Provide the [x, y] coordinate of the cell's center where the given text is located.  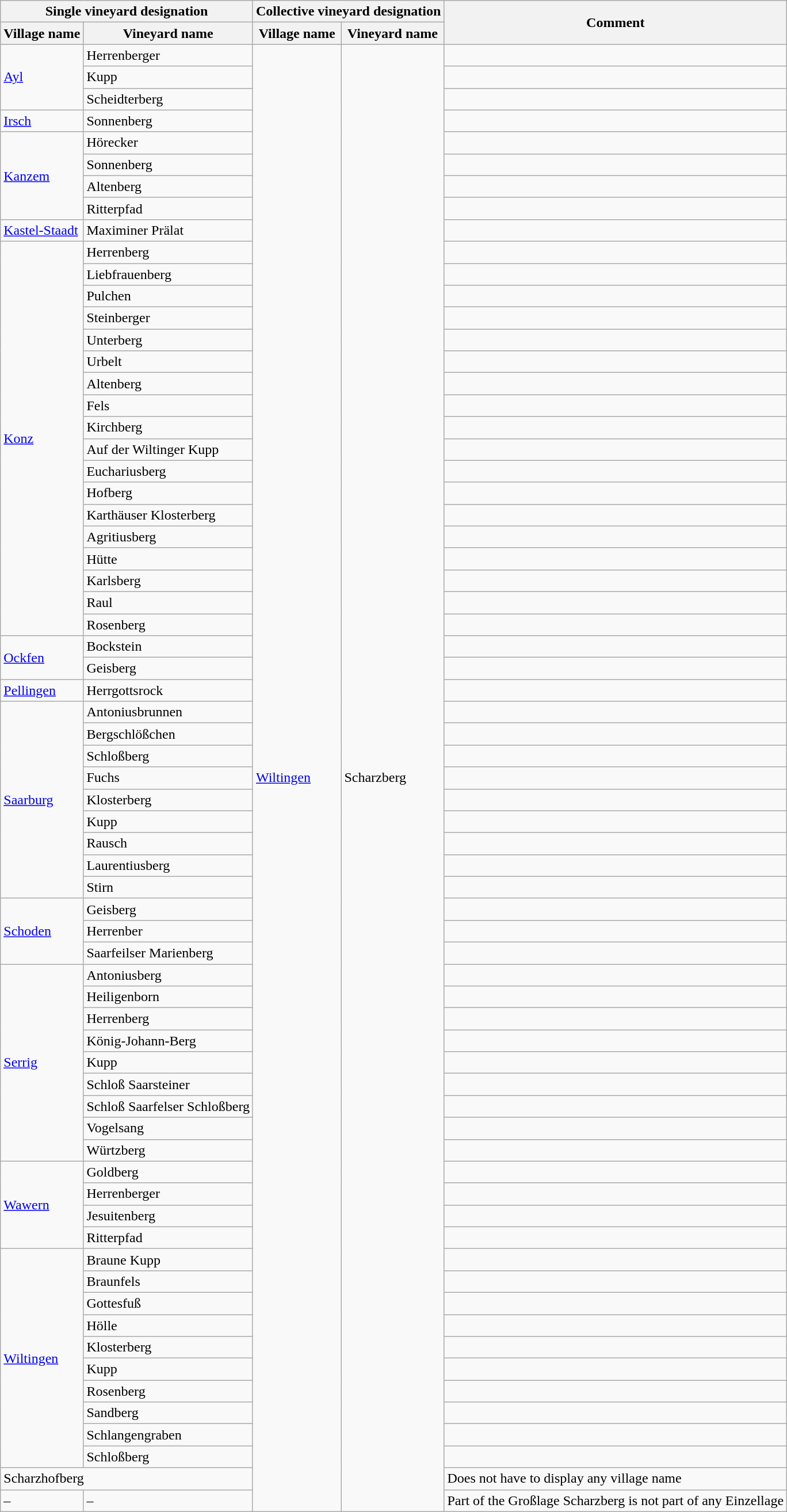
Schloß Saarfelser Schloßberg [168, 1106]
Kirchberg [168, 427]
Comment [616, 22]
Serrig [42, 1063]
Raul [168, 602]
Sandberg [168, 1413]
Pulchen [168, 296]
Fels [168, 406]
Karlsberg [168, 581]
Steinberger [168, 318]
Auf der Wiltinger Kupp [168, 449]
Wawern [42, 1205]
Stirn [168, 887]
Laurentiusberg [168, 865]
Liebfrauenberg [168, 274]
König-Johann-Berg [168, 1041]
Saarburg [42, 800]
Scharzhofberg [127, 1479]
Goldberg [168, 1172]
Urbelt [168, 362]
Pellingen [42, 690]
Saarfeilser Marienberg [168, 953]
Hörecker [168, 143]
Braunfels [168, 1281]
Ockfen [42, 658]
Scheidterberg [168, 99]
Bergschlößchen [168, 734]
Unterberg [168, 340]
Rausch [168, 843]
Würtzberg [168, 1150]
Antoniusberg [168, 975]
Ayl [42, 77]
Kastel-Staadt [42, 230]
Bockstein [168, 647]
Hütte [168, 559]
Konz [42, 438]
Part of the Großlage Scharzberg is not part of any Einzellage [616, 1500]
Gottesfuß [168, 1303]
Scharzberg [392, 778]
Karthäuser Klosterberg [168, 515]
Braune Kupp [168, 1259]
Hölle [168, 1325]
Agritiusberg [168, 537]
Herrenber [168, 931]
Single vineyard designation [127, 12]
Schloß Saarsteiner [168, 1085]
Antoniusbrunnen [168, 712]
Jesuitenberg [168, 1216]
Vogelsang [168, 1128]
Herrgottsrock [168, 690]
Does not have to display any village name [616, 1479]
Heiligenborn [168, 997]
Euchariusberg [168, 471]
Kanzem [42, 175]
Fuchs [168, 778]
Maximiner Prälat [168, 230]
Schoden [42, 931]
Schlangengraben [168, 1435]
Hofberg [168, 493]
Irsch [42, 121]
Collective vineyard designation [348, 12]
